Detect which cell encompasses the target text, then output its (x, y) center coordinate. 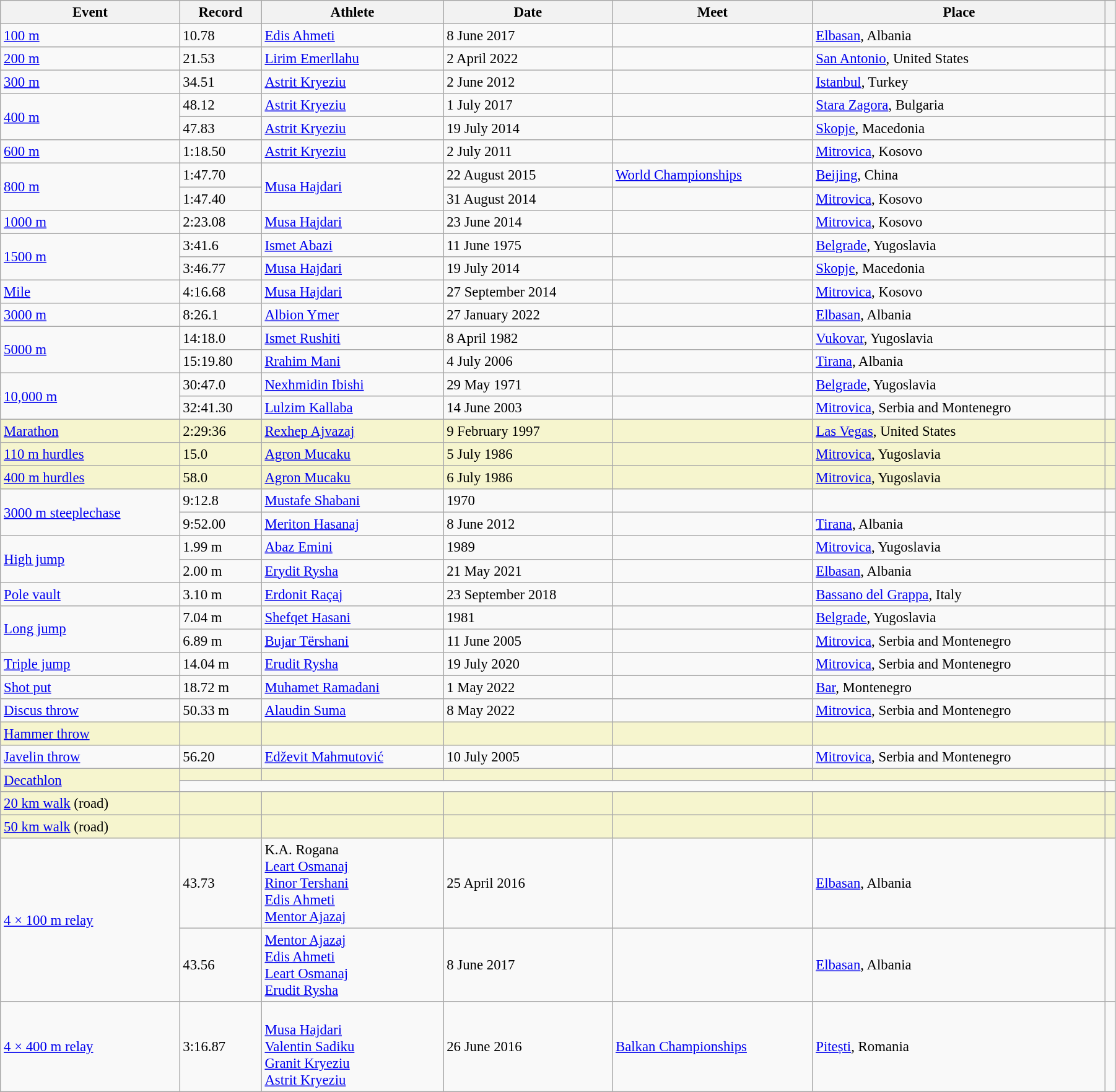
High jump (90, 560)
Edževit Mahmutović (352, 757)
3:16.87 (220, 1047)
Hammer throw (90, 734)
27 September 2014 (528, 292)
400 m hurdles (90, 478)
Athlete (352, 12)
Las Vegas, United States (959, 431)
14:18.0 (220, 338)
Alaudin Suma (352, 711)
Muhamet Ramadani (352, 687)
Nexhmidin Ibishi (352, 384)
San Antonio, United States (959, 59)
34.51 (220, 82)
Rrahim Mani (352, 362)
110 m hurdles (90, 454)
4:16.68 (220, 292)
11 June 1975 (528, 245)
Marathon (90, 431)
9:52.00 (220, 524)
14.04 m (220, 664)
8 June 2012 (528, 524)
Abaz Emini (352, 548)
Date (528, 12)
Edis Ahmeti (352, 36)
800 m (90, 187)
2 July 2011 (528, 152)
20 km walk (road) (90, 804)
Record (220, 12)
8 May 2022 (528, 711)
Mentor AjazajEdis AhmetiLeart OsmanajErudit Rysha (352, 966)
43.73 (220, 883)
23 June 2014 (528, 222)
19 July 2020 (528, 664)
Mustafe Shabani (352, 501)
3000 m (90, 315)
Mile (90, 292)
Meriton Hasanaj (352, 524)
1981 (528, 617)
1 July 2017 (528, 105)
1000 m (90, 222)
Albion Ymer (352, 315)
50.33 m (220, 711)
Erdonit Raçaj (352, 594)
Balkan Championships (712, 1047)
1:47.40 (220, 199)
600 m (90, 152)
25 April 2016 (528, 883)
48.12 (220, 105)
K.A. RoganaLeart OsmanajRinor TershaniEdis AhmetiMentor Ajazaj (352, 883)
Pole vault (90, 594)
Meet (712, 12)
6.89 m (220, 641)
10 July 2005 (528, 757)
2:23.08 (220, 222)
10,000 m (90, 396)
10.78 (220, 36)
3000 m steeplechase (90, 513)
Pitești, Romania (959, 1047)
31 August 2014 (528, 199)
Bassano del Grappa, Italy (959, 594)
Erydit Rysha (352, 571)
1:47.70 (220, 175)
15.0 (220, 454)
Lirim Emerllahu (352, 59)
43.56 (220, 966)
Decathlon (90, 781)
World Championships (712, 175)
56.20 (220, 757)
30:47.0 (220, 384)
29 May 1971 (528, 384)
Long jump (90, 629)
Ismet Rushiti (352, 338)
2 June 2012 (528, 82)
Event (90, 12)
27 January 2022 (528, 315)
Discus throw (90, 711)
Rexhep Ajvazaj (352, 431)
8:26.1 (220, 315)
7.04 m (220, 617)
Bujar Tërshani (352, 641)
1970 (528, 501)
5000 m (90, 349)
Stara Zagora, Bulgaria (959, 105)
21 May 2021 (528, 571)
23 September 2018 (528, 594)
15:19.80 (220, 362)
4 × 100 m relay (90, 920)
Javelin throw (90, 757)
2.00 m (220, 571)
26 June 2016 (528, 1047)
58.0 (220, 478)
Triple jump (90, 664)
1:18.50 (220, 152)
1.99 m (220, 548)
4 × 400 m relay (90, 1047)
9 February 1997 (528, 431)
1500 m (90, 256)
3:41.6 (220, 245)
1 May 2022 (528, 687)
3:46.77 (220, 268)
14 June 2003 (528, 408)
47.83 (220, 129)
Istanbul, Turkey (959, 82)
3.10 m (220, 594)
Erudit Rysha (352, 664)
2 April 2022 (528, 59)
18.72 m (220, 687)
300 m (90, 82)
Place (959, 12)
Lulzim Kallaba (352, 408)
6 July 1986 (528, 478)
200 m (90, 59)
5 July 1986 (528, 454)
400 m (90, 116)
22 August 2015 (528, 175)
Beijing, China (959, 175)
11 June 2005 (528, 641)
50 km walk (road) (90, 827)
4 July 2006 (528, 362)
Ismet Abazi (352, 245)
Shot put (90, 687)
100 m (90, 36)
Vukovar, Yugoslavia (959, 338)
Musa HajdariValentin SadikuGranit KryeziuAstrit Kryeziu (352, 1047)
21.53 (220, 59)
Bar, Montenegro (959, 687)
32:41.30 (220, 408)
9:12.8 (220, 501)
8 April 1982 (528, 338)
2:29:36 (220, 431)
Shefqet Hasani (352, 617)
1989 (528, 548)
